Output the (X, Y) coordinate of the center of the cell containing the given text.  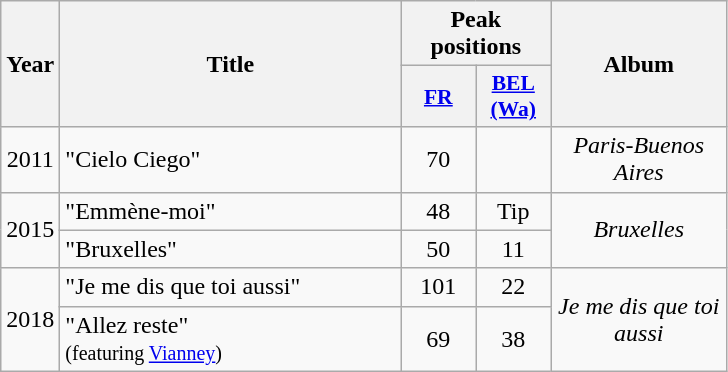
Bruxelles (639, 230)
Paris-Buenos Aires (639, 160)
48 (438, 211)
"Cielo Ciego" (230, 160)
"Emmène-moi" (230, 211)
70 (438, 160)
22 (514, 287)
69 (438, 338)
2018 (30, 320)
2015 (30, 230)
38 (514, 338)
11 (514, 249)
"Bruxelles" (230, 249)
Year (30, 64)
FR (438, 96)
"Je me dis que toi aussi" (230, 287)
Album (639, 64)
"Allez reste"(featuring Vianney) (230, 338)
Peak positions (476, 34)
2011 (30, 160)
BEL(Wa) (514, 96)
Title (230, 64)
50 (438, 249)
Je me dis que toi aussi (639, 320)
Tip (514, 211)
101 (438, 287)
